Extract the [x, y] coordinate from the center of the cell holding the provided text.  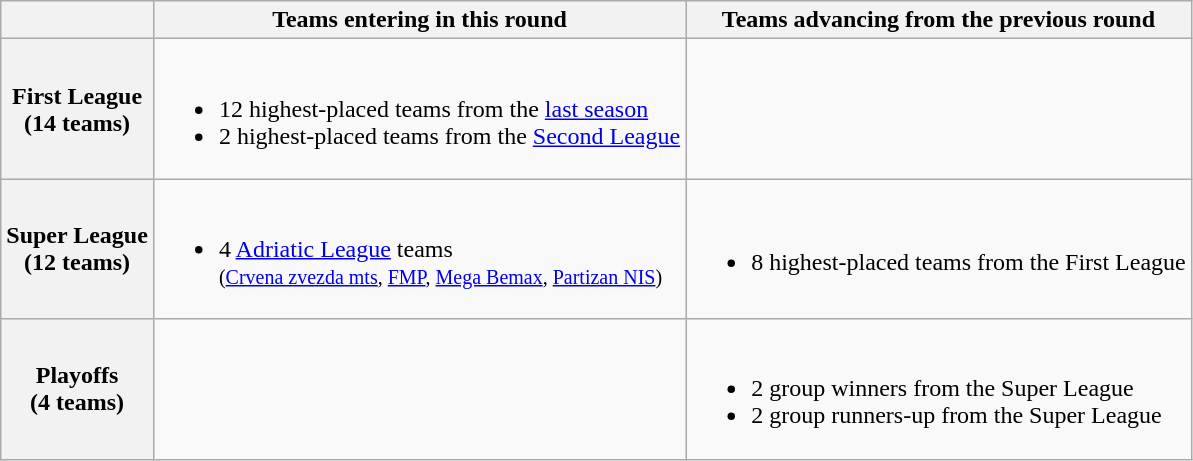
Teams advancing from the previous round [939, 20]
Playoffs(4 teams) [78, 389]
Teams entering in this round [419, 20]
12 highest-placed teams from the last season2 highest-placed teams from the Second League [419, 109]
8 highest-placed teams from the First League [939, 249]
First League(14 teams) [78, 109]
Super League(12 teams) [78, 249]
2 group winners from the Super League2 group runners-up from the Super League [939, 389]
4 Adriatic League teams(Crvena zvezda mts, FMP, Mega Bemax, Partizan NIS) [419, 249]
